Detect which cell encompasses the target text, then output its [X, Y] center coordinate. 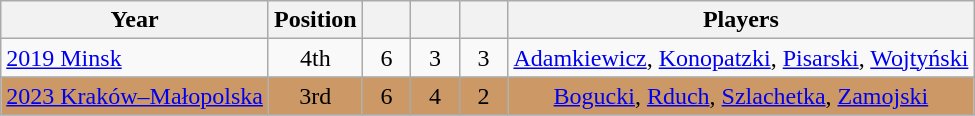
2 [484, 96]
4th [315, 58]
4 [436, 96]
Year [135, 20]
3rd [315, 96]
Players [741, 20]
Bogucki, Rduch, Szlachetka, Zamojski [741, 96]
Adamkiewicz, Konopatzki, Pisarski, Wojtyński [741, 58]
2019 Minsk [135, 58]
2023 Kraków–Małopolska [135, 96]
Position [315, 20]
